Identify which cell holds the provided text, then report its [X, Y] central coordinate. 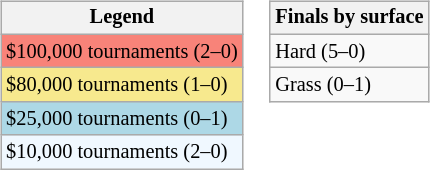
$100,000 tournaments (2–0) [122, 51]
$25,000 tournaments (0–1) [122, 119]
$80,000 tournaments (1–0) [122, 85]
Grass (0–1) [349, 85]
$10,000 tournaments (2–0) [122, 152]
Hard (5–0) [349, 51]
Legend [122, 18]
Finals by surface [349, 18]
